For the text-containing cell, return its midpoint in (x, y) coordinate format. 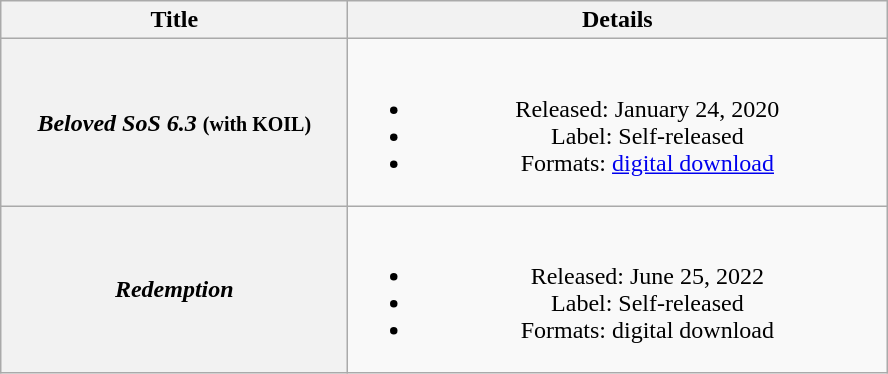
Released: January 24, 2020Label: Self-releasedFormats: digital download (618, 122)
Title (174, 20)
Beloved SoS 6.3 (with KOIL) (174, 122)
Released: June 25, 2022Label: Self-releasedFormats: digital download (618, 290)
Details (618, 20)
Redemption (174, 290)
